Find where the given text appears and provide that cell's center as (x, y) coordinate. 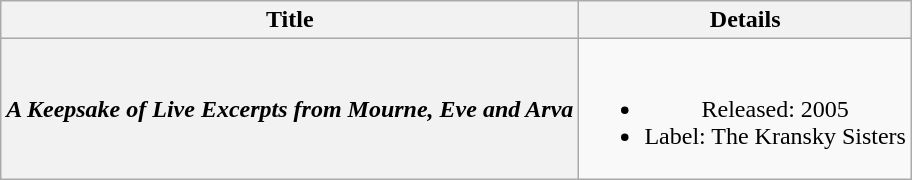
Details (746, 20)
A Keepsake of Live Excerpts from Mourne, Eve and Arva (290, 109)
Title (290, 20)
Released: 2005Label: The Kransky Sisters (746, 109)
